Find where the given text appears and provide that cell's center as [x, y] coordinate. 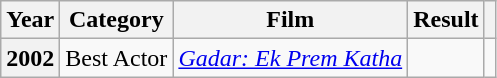
Best Actor [116, 58]
Category [116, 20]
Result [446, 20]
Gadar: Ek Prem Katha [290, 58]
Film [290, 20]
2002 [30, 58]
Year [30, 20]
